Search for the cell housing the specified text and yield its [X, Y] center coordinate. 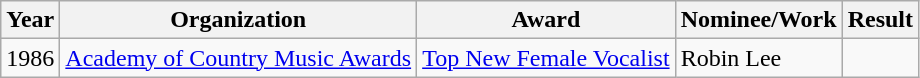
Nominee/Work [758, 20]
Top New Female Vocalist [546, 58]
Result [880, 20]
1986 [30, 58]
Academy of Country Music Awards [238, 58]
Robin Lee [758, 58]
Organization [238, 20]
Year [30, 20]
Award [546, 20]
